Locate the cell with the specified text and output its [X, Y] center coordinate. 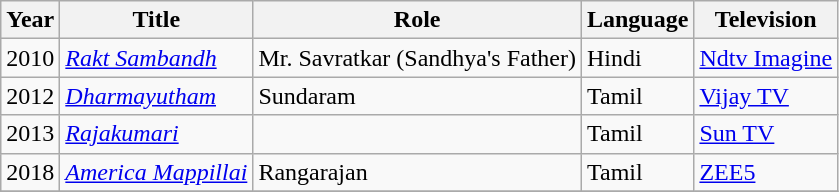
Dharmayutham [156, 96]
Rajakumari [156, 134]
Ndtv Imagine [766, 58]
Hindi [637, 58]
Year [30, 20]
Sundaram [418, 96]
2010 [30, 58]
2012 [30, 96]
Television [766, 20]
2018 [30, 172]
Rakt Sambandh [156, 58]
Mr. Savratkar (Sandhya's Father) [418, 58]
Vijay TV [766, 96]
Role [418, 20]
Title [156, 20]
2013 [30, 134]
Sun TV [766, 134]
Rangarajan [418, 172]
America Mappillai [156, 172]
ZEE5 [766, 172]
Language [637, 20]
